Detect which cell encompasses the target text, then output its (X, Y) center coordinate. 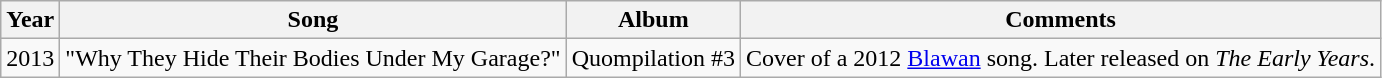
2013 (30, 58)
Album (653, 20)
Comments (1061, 20)
Year (30, 20)
Cover of a 2012 Blawan song. Later released on The Early Years. (1061, 58)
"Why They Hide Their Bodies Under My Garage?" (313, 58)
Song (313, 20)
Quompilation #3 (653, 58)
